Search for the cell housing the specified text and yield its (X, Y) center coordinate. 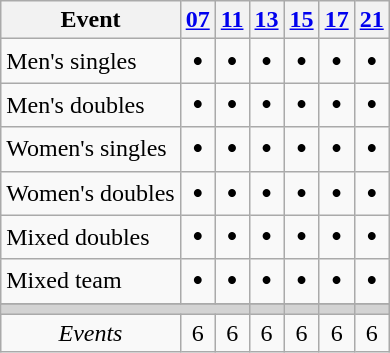
Events (90, 333)
11 (232, 20)
Men's doubles (90, 105)
Women's doubles (90, 193)
13 (266, 20)
07 (198, 20)
Event (90, 20)
15 (302, 20)
17 (336, 20)
21 (372, 20)
Men's singles (90, 61)
Mixed doubles (90, 237)
Mixed team (90, 281)
Women's singles (90, 149)
